For the text-containing cell, return its midpoint in [x, y] coordinate format. 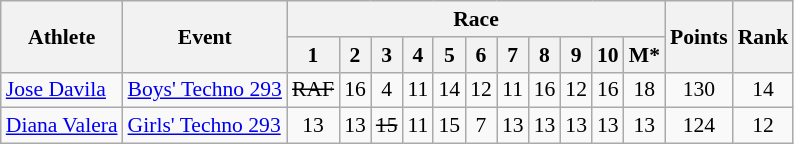
Rank [764, 36]
M* [644, 55]
9 [576, 55]
Race [476, 19]
Athlete [62, 36]
Diana Valera [62, 126]
10 [608, 55]
18 [644, 90]
Jose Davila [62, 90]
RAF [313, 90]
130 [699, 90]
2 [355, 55]
Points [699, 36]
6 [481, 55]
1 [313, 55]
Event [205, 36]
Girls' Techno 293 [205, 126]
124 [699, 126]
Boys' Techno 293 [205, 90]
5 [449, 55]
3 [387, 55]
8 [545, 55]
